Extract the [X, Y] coordinate from the center of the cell holding the provided text.  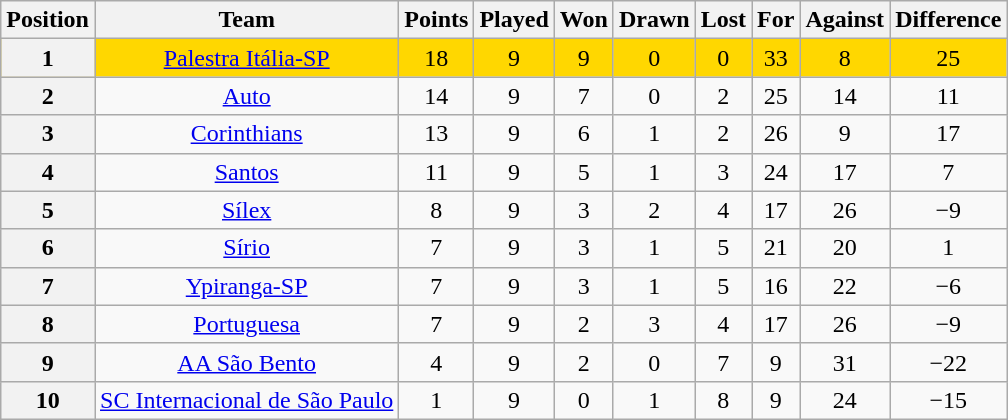
21 [776, 248]
SC Internacional de São Paulo [246, 400]
Ypiranga-SP [246, 286]
Points [436, 20]
Difference [948, 20]
22 [845, 286]
Auto [246, 96]
Team [246, 20]
−22 [948, 362]
20 [845, 248]
Santos [246, 172]
Position [48, 20]
10 [48, 400]
AA São Bento [246, 362]
13 [436, 134]
For [776, 20]
31 [845, 362]
−6 [948, 286]
Corinthians [246, 134]
Portuguesa [246, 324]
Sírio [246, 248]
Won [584, 20]
16 [776, 286]
Against [845, 20]
33 [776, 58]
Sílex [246, 210]
−15 [948, 400]
Lost [723, 20]
Played [514, 20]
Drawn [654, 20]
18 [436, 58]
Palestra Itália-SP [246, 58]
